Detect which cell encompasses the target text, then output its [x, y] center coordinate. 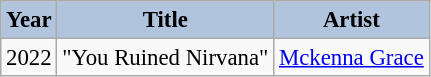
Artist [352, 20]
Title [166, 20]
2022 [29, 58]
Mckenna Grace [352, 58]
Year [29, 20]
"You Ruined Nirvana" [166, 58]
